Extract the [X, Y] coordinate from the center of the cell holding the provided text.  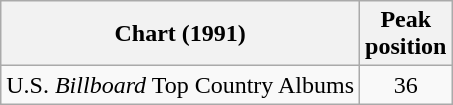
Peakposition [406, 34]
U.S. Billboard Top Country Albums [180, 85]
36 [406, 85]
Chart (1991) [180, 34]
